Locate the cell with the specified text and output its (x, y) center coordinate. 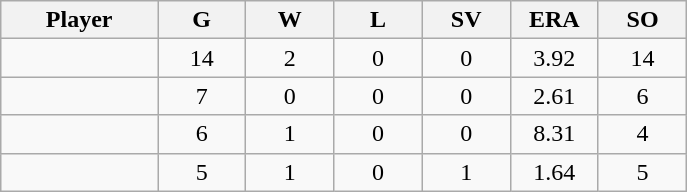
1.64 (554, 172)
4 (642, 134)
W (290, 20)
SO (642, 20)
7 (202, 96)
SV (466, 20)
8.31 (554, 134)
3.92 (554, 58)
2.61 (554, 96)
ERA (554, 20)
2 (290, 58)
L (378, 20)
G (202, 20)
Player (80, 20)
